Locate the cell with the specified text and output its (x, y) center coordinate. 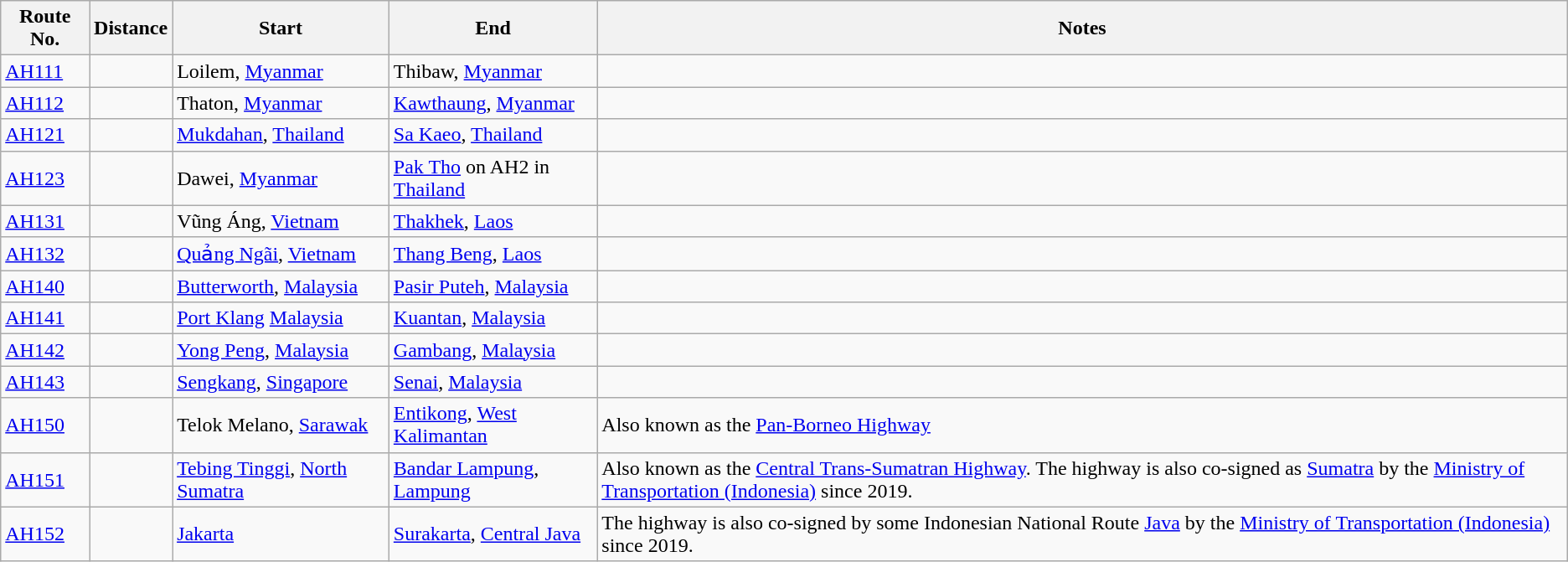
Senai, Malaysia (493, 382)
Bandar Lampung, Lampung (493, 479)
Thaton, Myanmar (281, 103)
Route No. (45, 28)
Entikong, West Kalimantan (493, 425)
Loilem, Myanmar (281, 71)
Port Klang Malaysia (281, 318)
Mukdahan, Thailand (281, 135)
The highway is also co-signed by some Indonesian National Route Java by the Ministry of Transportation (Indonesia) since 2019. (1082, 534)
AH140 (45, 286)
Pak Tho on AH2 in Thailand (493, 178)
Butterworth, Malaysia (281, 286)
Surakarta, Central Java (493, 534)
AH112 (45, 103)
AH152 (45, 534)
Thibaw, Myanmar (493, 71)
Pasir Puteh, Malaysia (493, 286)
Quảng Ngãi, Vietnam (281, 254)
Start (281, 28)
AH142 (45, 350)
Also known as the Central Trans-Sumatran Highway. The highway is also co-signed as Sumatra by the Ministry of Transportation (Indonesia) since 2019. (1082, 479)
Sengkang, Singapore (281, 382)
AH131 (45, 221)
Kuantan, Malaysia (493, 318)
Yong Peng, Malaysia (281, 350)
AH150 (45, 425)
Jakarta (281, 534)
Thang Beng, Laos (493, 254)
AH111 (45, 71)
AH143 (45, 382)
Notes (1082, 28)
Also known as the Pan-Borneo Highway (1082, 425)
Thakhek, Laos (493, 221)
Kawthaung, Myanmar (493, 103)
AH121 (45, 135)
Sa Kaeo, Thailand (493, 135)
AH151 (45, 479)
Vũng Áng, Vietnam (281, 221)
Gambang, Malaysia (493, 350)
Dawei, Myanmar (281, 178)
AH123 (45, 178)
End (493, 28)
Distance (131, 28)
Telok Melano, Sarawak (281, 425)
AH141 (45, 318)
Tebing Tinggi, North Sumatra (281, 479)
AH132 (45, 254)
